Return (x, y) of the center of cell containing provided text 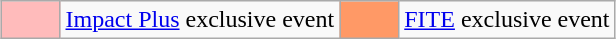
Impact Plus exclusive event (200, 20)
FITE exclusive event (507, 20)
